Output the [x, y] coordinate of the center of the cell containing the given text.  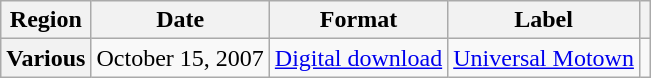
Format [358, 20]
Region [46, 20]
October 15, 2007 [180, 58]
Digital download [358, 58]
Universal Motown [544, 58]
Date [180, 20]
Various [46, 58]
Label [544, 20]
